From the cell containing the given text, extract its center point as (x, y) coordinate. 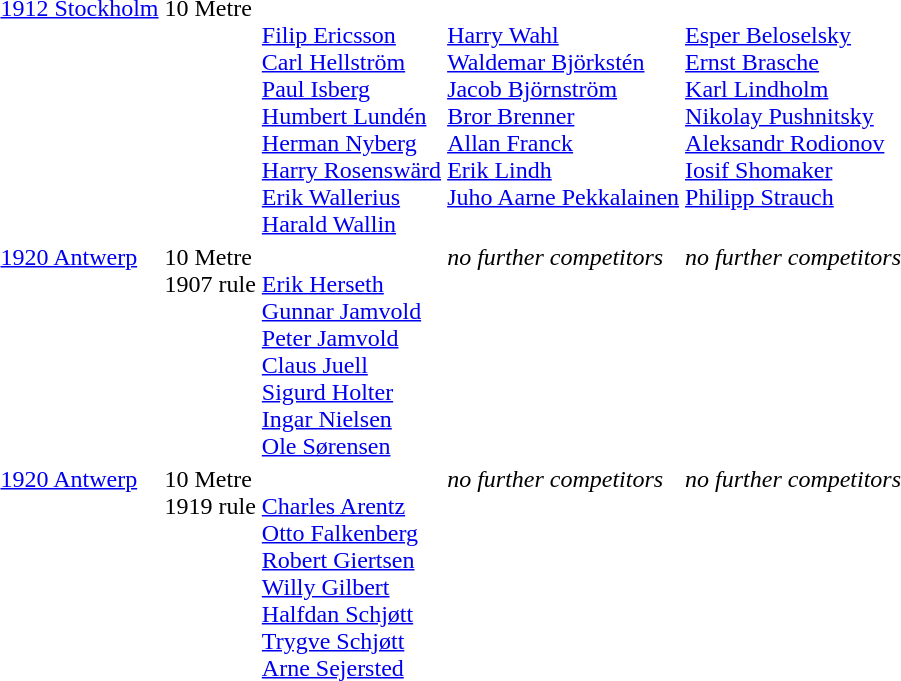
10 Metre1907 rule (210, 352)
no further competitors (564, 352)
Erik HersethGunnar JamvoldPeter JamvoldClaus JuellSigurd HolterIngar NielsenOle Sørensen (351, 352)
